Pinpoint the cell where the given text exists, returning its (x, y) midpoint coordinate. 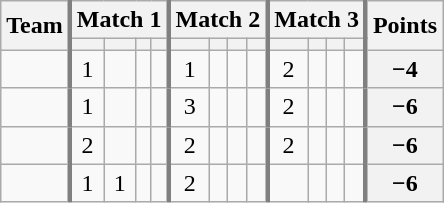
Team (36, 26)
3 (188, 107)
−4 (404, 69)
Points (404, 26)
Match 1 (120, 20)
Match 2 (218, 20)
Match 3 (316, 20)
